Determine the (x, y) coordinate at the center of the cell enclosing the given text.  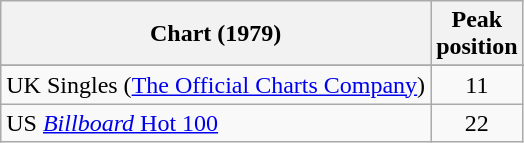
11 (477, 85)
Chart (1979) (216, 34)
22 (477, 123)
US Billboard Hot 100 (216, 123)
UK Singles (The Official Charts Company) (216, 85)
Peakposition (477, 34)
